Capture the cell that displays the provided text and extract its [x, y] central coordinate. 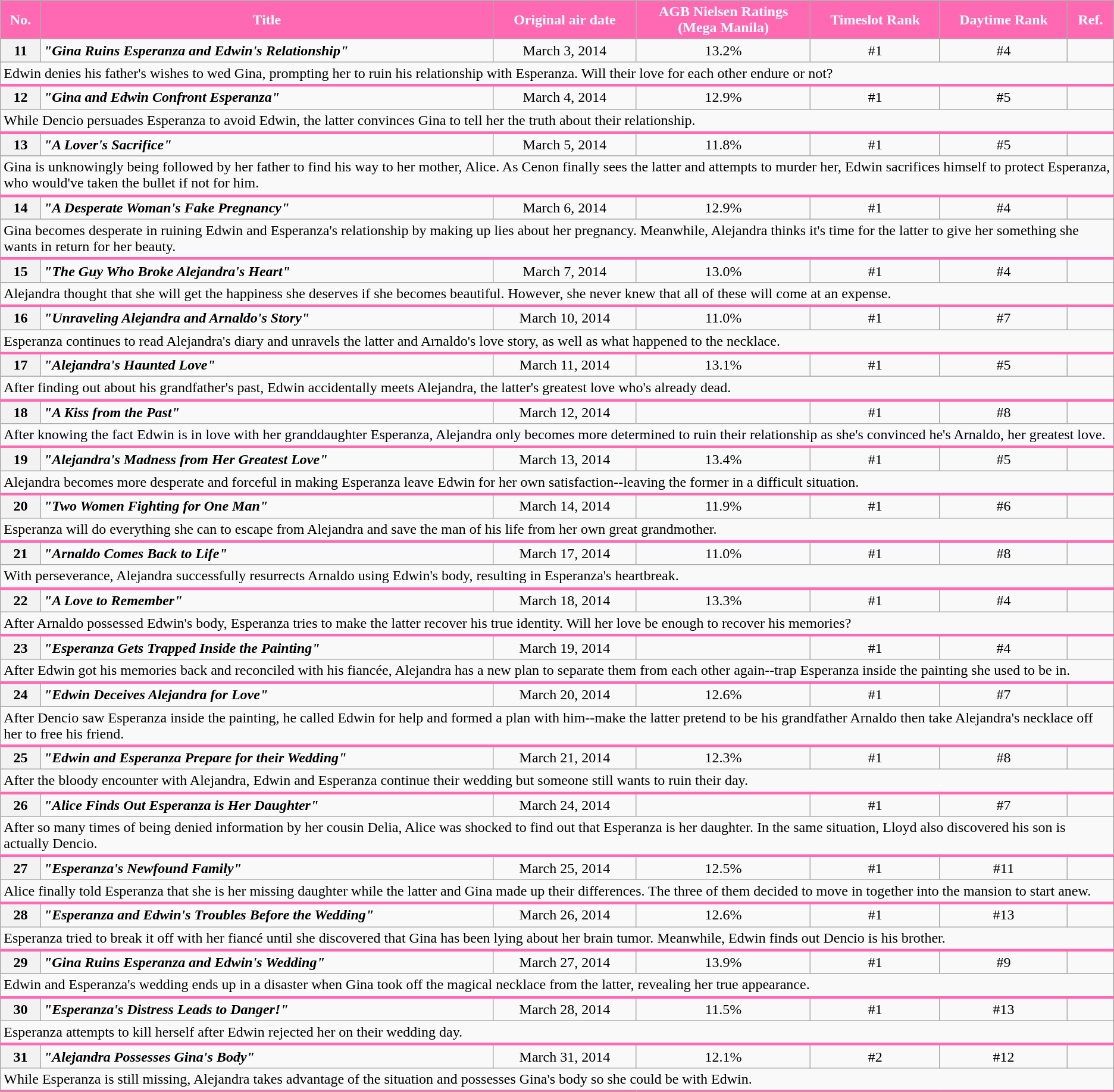
12 [21, 97]
While Dencio persuades Esperanza to avoid Edwin, the latter convinces Gina to tell her the truth about their relationship. [557, 121]
14 [21, 208]
With perseverance, Alejandra successfully resurrects Arnaldo using Edwin's body, resulting in Esperanza's heartbreak. [557, 577]
AGB Nielsen Ratings(Mega Manila) [723, 20]
"Gina Ruins Esperanza and Edwin's Wedding" [267, 962]
Original air date [564, 20]
17 [21, 365]
"A Love to Remember" [267, 600]
20 [21, 506]
"Gina Ruins Esperanza and Edwin's Relationship" [267, 51]
26 [21, 805]
23 [21, 647]
"A Lover's Sacrifice" [267, 145]
March 27, 2014 [564, 962]
"Esperanza's Distress Leads to Danger!" [267, 1009]
31 [21, 1056]
March 21, 2014 [564, 758]
15 [21, 271]
While Esperanza is still missing, Alejandra takes advantage of the situation and possesses Gina's body so she could be with Edwin. [557, 1080]
Title [267, 20]
"Alejandra's Haunted Love" [267, 365]
"Alejandra Possesses Gina's Body" [267, 1056]
Edwin denies his father's wishes to wed Gina, prompting her to ruin his relationship with Esperanza. Will their love for each other endure or not? [557, 74]
13.3% [723, 600]
#2 [875, 1056]
Timeslot Rank [875, 20]
Esperanza attempts to kill herself after Edwin rejected her on their wedding day. [557, 1032]
11.8% [723, 145]
#11 [1003, 868]
24 [21, 694]
March 19, 2014 [564, 647]
After Arnaldo possessed Edwin's body, Esperanza tries to make the latter recover his true identity. Will her love be enough to recover his memories? [557, 624]
"Unraveling Alejandra and Arnaldo's Story" [267, 318]
March 18, 2014 [564, 600]
25 [21, 758]
30 [21, 1009]
"Edwin and Esperanza Prepare for their Wedding" [267, 758]
13.9% [723, 962]
March 14, 2014 [564, 506]
12.5% [723, 868]
March 24, 2014 [564, 805]
"A Kiss from the Past" [267, 412]
#9 [1003, 962]
13 [21, 145]
13.1% [723, 365]
After the bloody encounter with Alejandra, Edwin and Esperanza continue their wedding but someone still wants to ruin their day. [557, 781]
March 6, 2014 [564, 208]
12.1% [723, 1056]
"The Guy Who Broke Alejandra's Heart" [267, 271]
March 28, 2014 [564, 1009]
Ref. [1091, 20]
"A Desperate Woman's Fake Pregnancy" [267, 208]
March 7, 2014 [564, 271]
"Esperanza and Edwin's Troubles Before the Wedding" [267, 915]
"Arnaldo Comes Back to Life" [267, 553]
"Two Women Fighting for One Man" [267, 506]
March 20, 2014 [564, 694]
No. [21, 20]
16 [21, 318]
#12 [1003, 1056]
11.5% [723, 1009]
March 12, 2014 [564, 412]
Alejandra becomes more desperate and forceful in making Esperanza leave Edwin for her own satisfaction--leaving the former in a difficult situation. [557, 483]
28 [21, 915]
29 [21, 962]
March 17, 2014 [564, 553]
18 [21, 412]
#6 [1003, 506]
March 31, 2014 [564, 1056]
11 [21, 51]
March 10, 2014 [564, 318]
"Alejandra's Madness from Her Greatest Love" [267, 459]
March 26, 2014 [564, 915]
March 3, 2014 [564, 51]
"Esperanza Gets Trapped Inside the Painting" [267, 647]
Esperanza will do everything she can to escape from Alejandra and save the man of his life from her own great grandmother. [557, 530]
22 [21, 600]
March 4, 2014 [564, 97]
11.9% [723, 506]
Esperanza continues to read Alejandra's diary and unravels the latter and Arnaldo's love story, as well as what happened to the necklace. [557, 342]
13.0% [723, 271]
March 11, 2014 [564, 365]
"Edwin Deceives Alejandra for Love" [267, 694]
13.2% [723, 51]
21 [21, 553]
Daytime Rank [1003, 20]
Edwin and Esperanza's wedding ends up in a disaster when Gina took off the magical necklace from the latter, revealing her true appearance. [557, 985]
27 [21, 868]
March 13, 2014 [564, 459]
"Alice Finds Out Esperanza is Her Daughter" [267, 805]
After finding out about his grandfather's past, Edwin accidentally meets Alejandra, the latter's greatest love who's already dead. [557, 389]
13.4% [723, 459]
12.3% [723, 758]
"Esperanza's Newfound Family" [267, 868]
"Gina and Edwin Confront Esperanza" [267, 97]
March 5, 2014 [564, 145]
19 [21, 459]
March 25, 2014 [564, 868]
